Capture the cell that displays the provided text and extract its [X, Y] central coordinate. 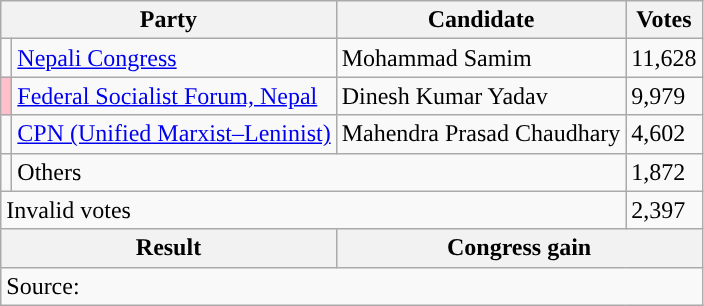
Others [319, 172]
Source: [352, 286]
Mohammad Samim [481, 58]
Federal Socialist Forum, Nepal [174, 96]
Invalid votes [314, 210]
Congress gain [519, 248]
Party [168, 20]
2,397 [664, 210]
Candidate [481, 20]
CPN (Unified Marxist–Leninist) [174, 134]
4,602 [664, 134]
Nepali Congress [174, 58]
Result [168, 248]
11,628 [664, 58]
9,979 [664, 96]
Dinesh Kumar Yadav [481, 96]
Votes [664, 20]
1,872 [664, 172]
Mahendra Prasad Chaudhary [481, 134]
